Detect which cell encompasses the target text, then output its [x, y] center coordinate. 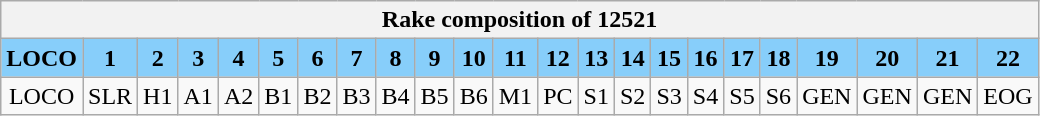
S2 [632, 96]
6 [318, 58]
B5 [434, 96]
B2 [318, 96]
15 [669, 58]
7 [356, 58]
A2 [238, 96]
EOG [1008, 96]
S3 [669, 96]
S4 [705, 96]
S6 [778, 96]
18 [778, 58]
12 [558, 58]
2 [158, 58]
8 [396, 58]
S1 [596, 96]
10 [474, 58]
A1 [198, 96]
S5 [742, 96]
PC [558, 96]
B1 [278, 96]
20 [887, 58]
14 [632, 58]
M1 [515, 96]
SLR [110, 96]
H1 [158, 96]
11 [515, 58]
13 [596, 58]
B4 [396, 96]
3 [198, 58]
21 [947, 58]
5 [278, 58]
B3 [356, 96]
4 [238, 58]
16 [705, 58]
17 [742, 58]
22 [1008, 58]
1 [110, 58]
B6 [474, 96]
19 [827, 58]
9 [434, 58]
Rake composition of 12521 [520, 20]
